Output the [X, Y] coordinate of the center of the cell containing the given text.  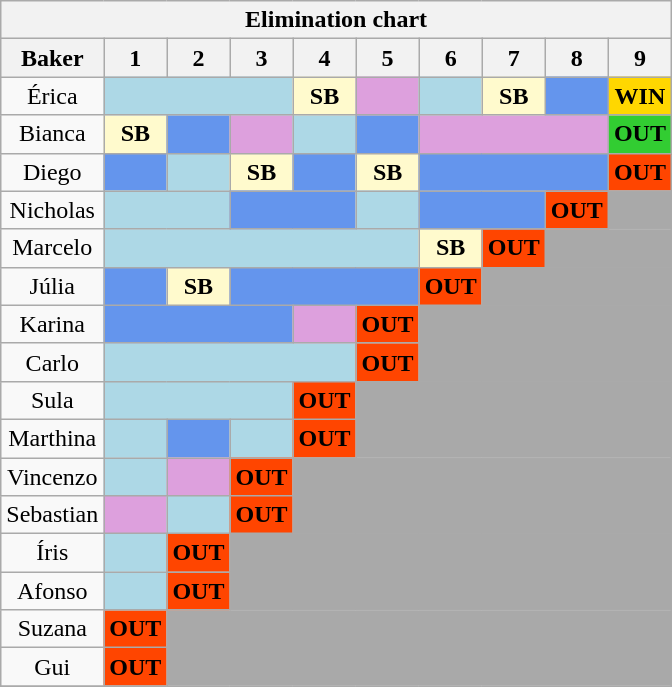
Karina [52, 324]
Marcelo [52, 248]
WIN [640, 96]
Carlo [52, 362]
2 [198, 58]
Érica [52, 96]
Baker [52, 58]
Suzana [52, 629]
4 [324, 58]
Sebastian [52, 515]
Diego [52, 172]
Sula [52, 400]
8 [576, 58]
Júlia [52, 286]
Afonso [52, 591]
Marthina [52, 438]
3 [262, 58]
Bianca [52, 134]
9 [640, 58]
5 [388, 58]
Nicholas [52, 210]
7 [514, 58]
Elimination chart [336, 20]
1 [136, 58]
Vincenzo [52, 477]
Gui [52, 667]
Íris [52, 553]
6 [450, 58]
